Detect which cell encompasses the target text, then output its [x, y] center coordinate. 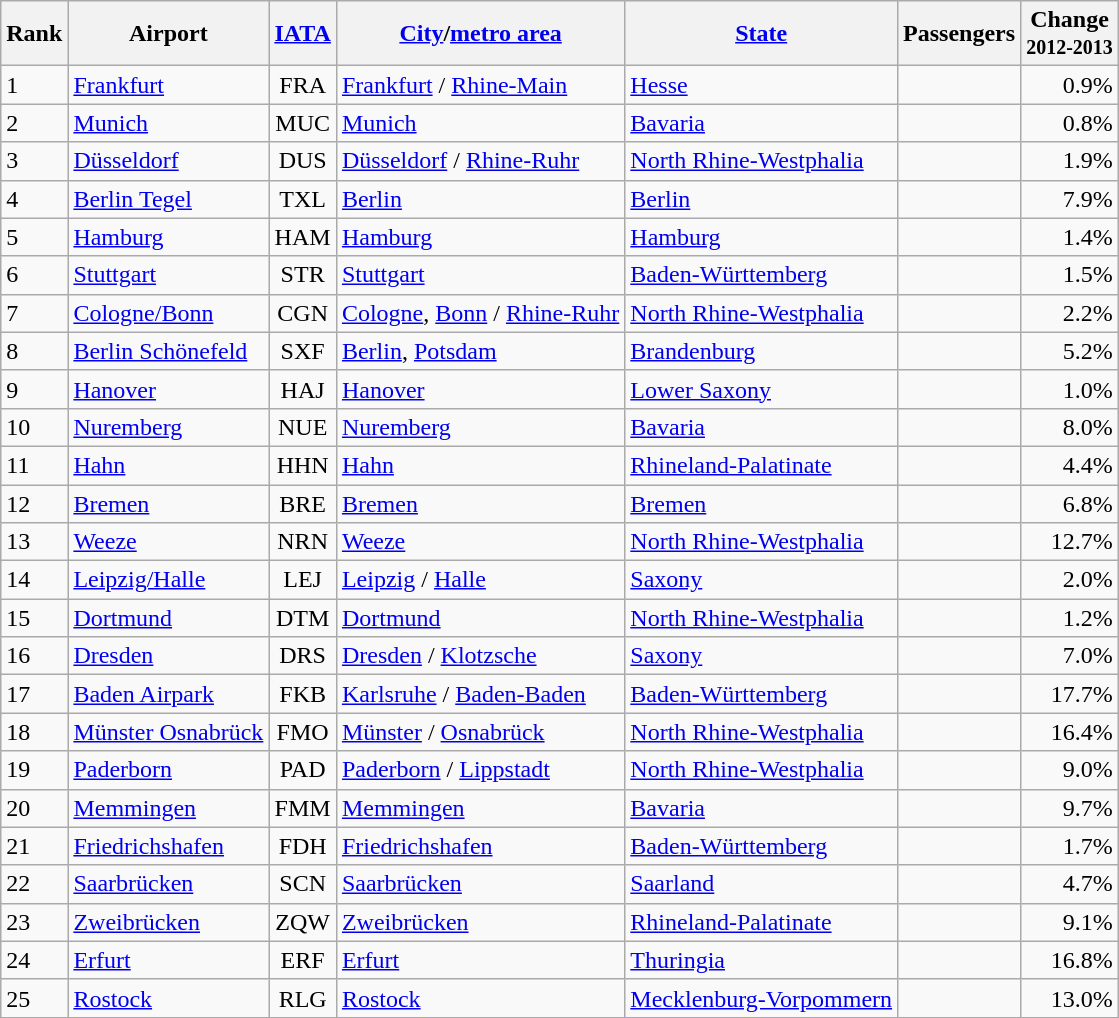
2 [34, 123]
17.7% [1070, 694]
14 [34, 580]
13 [34, 542]
13.0% [1070, 998]
Mecklenburg-Vorpommern [762, 998]
CGN [303, 313]
Dresden / Klotzsche [480, 656]
Leipzig/Halle [168, 580]
HAJ [303, 389]
9.7% [1070, 808]
9 [34, 389]
16.4% [1070, 732]
Paderborn / Lippstadt [480, 770]
0.9% [1070, 85]
Cologne, Bonn / Rhine-Ruhr [480, 313]
Thuringia [762, 960]
RLG [303, 998]
9.1% [1070, 922]
ERF [303, 960]
Change2012-2013 [1070, 34]
Hesse [762, 85]
Baden Airpark [168, 694]
MUC [303, 123]
Münster / Osnabrück [480, 732]
8.0% [1070, 427]
16 [34, 656]
Airport [168, 34]
1.7% [1070, 846]
Berlin Schönefeld [168, 351]
23 [34, 922]
STR [303, 275]
Frankfurt / Rhine-Main [480, 85]
6.8% [1070, 503]
18 [34, 732]
Berlin, Potsdam [480, 351]
22 [34, 884]
HAM [303, 237]
3 [34, 161]
2.0% [1070, 580]
City/metro area [480, 34]
Dresden [168, 656]
Saarland [762, 884]
Leipzig / Halle [480, 580]
10 [34, 427]
1.2% [1070, 618]
Cologne/Bonn [168, 313]
0.8% [1070, 123]
Karlsruhe / Baden-Baden [480, 694]
TXL [303, 199]
24 [34, 960]
20 [34, 808]
ZQW [303, 922]
Passengers [960, 34]
4.4% [1070, 465]
Düsseldorf / Rhine-Ruhr [480, 161]
NUE [303, 427]
FRA [303, 85]
Berlin Tegel [168, 199]
5.2% [1070, 351]
Münster Osnabrück [168, 732]
4 [34, 199]
BRE [303, 503]
4.7% [1070, 884]
HHN [303, 465]
7.0% [1070, 656]
PAD [303, 770]
12 [34, 503]
17 [34, 694]
Düsseldorf [168, 161]
5 [34, 237]
DRS [303, 656]
FDH [303, 846]
25 [34, 998]
12.7% [1070, 542]
1.4% [1070, 237]
FMM [303, 808]
SXF [303, 351]
21 [34, 846]
7 [34, 313]
1.9% [1070, 161]
NRN [303, 542]
SCN [303, 884]
FMO [303, 732]
LEJ [303, 580]
IATA [303, 34]
Lower Saxony [762, 389]
1.0% [1070, 389]
16.8% [1070, 960]
9.0% [1070, 770]
11 [34, 465]
7.9% [1070, 199]
15 [34, 618]
Rank [34, 34]
DTM [303, 618]
FKB [303, 694]
Brandenburg [762, 351]
19 [34, 770]
DUS [303, 161]
1.5% [1070, 275]
8 [34, 351]
1 [34, 85]
Paderborn [168, 770]
2.2% [1070, 313]
State [762, 34]
6 [34, 275]
Frankfurt [168, 85]
